Provide the [x, y] coordinate of the cell's center where the given text is located.  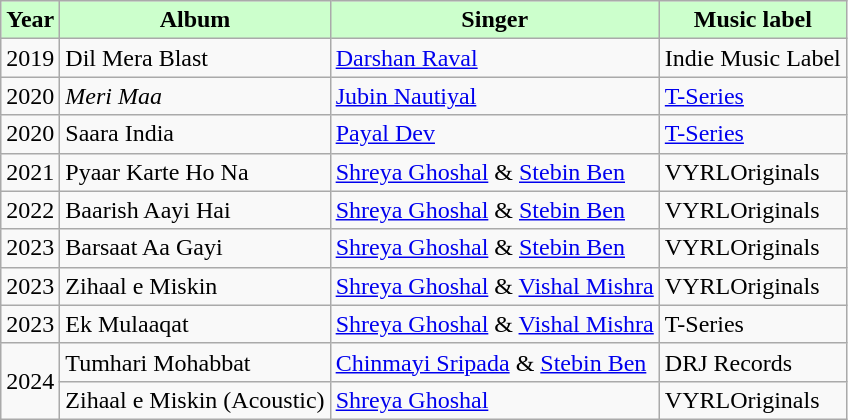
Year [30, 20]
Darshan Raval [494, 58]
Zihaal e Miskin (Acoustic) [195, 400]
Payal Dev [494, 134]
Chinmayi Sripada & Stebin Ben [494, 362]
2022 [30, 210]
Pyaar Karte Ho Na [195, 172]
Ek Mulaaqat [195, 324]
Shreya Ghoshal [494, 400]
Saara India [195, 134]
Zihaal e Miskin [195, 286]
Music label [752, 20]
Baarish Aayi Hai [195, 210]
Singer [494, 20]
Indie Music Label [752, 58]
DRJ Records [752, 362]
2021 [30, 172]
Jubin Nautiyal [494, 96]
Tumhari Mohabbat [195, 362]
Album [195, 20]
2024 [30, 381]
Meri Maa [195, 96]
Dil Mera Blast [195, 58]
Barsaat Aa Gayi [195, 248]
2019 [30, 58]
